From the cell containing the given text, extract its center point as [x, y] coordinate. 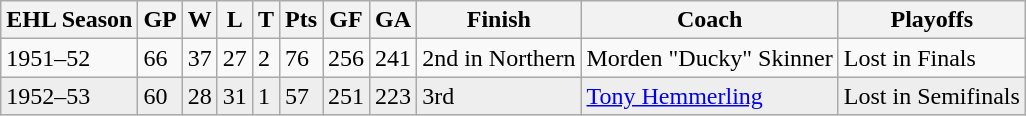
31 [234, 96]
L [234, 20]
3rd [499, 96]
28 [200, 96]
W [200, 20]
GP [160, 20]
GA [394, 20]
Morden "Ducky" Skinner [710, 58]
37 [200, 58]
T [266, 20]
27 [234, 58]
2 [266, 58]
57 [300, 96]
241 [394, 58]
2nd in Northern [499, 58]
256 [346, 58]
Lost in Finals [932, 58]
Lost in Semifinals [932, 96]
Coach [710, 20]
1 [266, 96]
76 [300, 58]
1951–52 [70, 58]
66 [160, 58]
Pts [300, 20]
Finish [499, 20]
GF [346, 20]
1952–53 [70, 96]
Tony Hemmerling [710, 96]
251 [346, 96]
60 [160, 96]
EHL Season [70, 20]
Playoffs [932, 20]
223 [394, 96]
